Capture the cell that displays the provided text and extract its (X, Y) central coordinate. 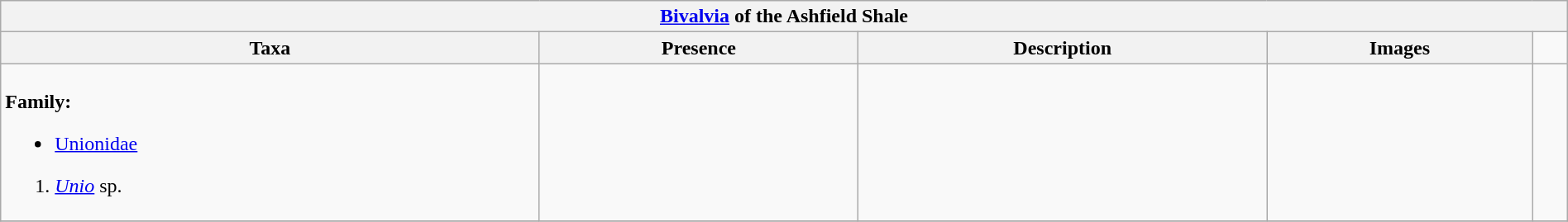
Description (1063, 48)
Taxa (270, 48)
Family:UnionidaeUnio sp. (270, 142)
Images (1399, 48)
Presence (699, 48)
Bivalvia of the Ashfield Shale (784, 17)
